From the cell containing the given text, extract its center point as (x, y) coordinate. 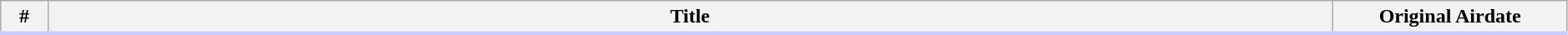
# (24, 17)
Original Airdate (1450, 17)
Title (690, 17)
